Detect which cell encompasses the target text, then output its [X, Y] center coordinate. 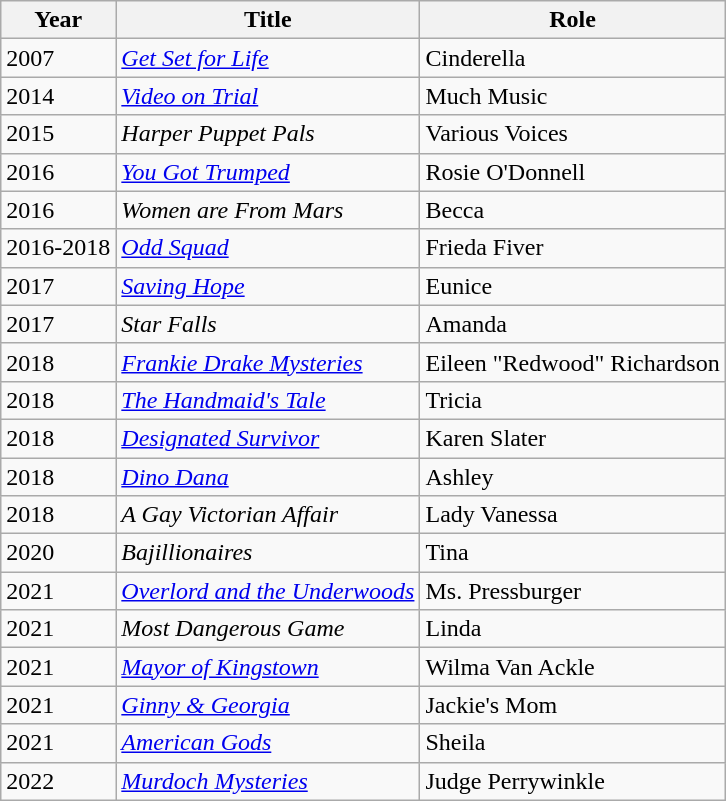
Overlord and the Underwoods [268, 591]
Karen Slater [572, 438]
Tina [572, 553]
American Gods [268, 743]
A Gay Victorian Affair [268, 515]
Frieda Fiver [572, 248]
Linda [572, 629]
Ginny & Georgia [268, 705]
You Got Trumped [268, 172]
Amanda [572, 324]
Harper Puppet Pals [268, 134]
Designated Survivor [268, 438]
Get Set for Life [268, 58]
Star Falls [268, 324]
Lady Vanessa [572, 515]
Frankie Drake Mysteries [268, 362]
Saving Hope [268, 286]
Jackie's Mom [572, 705]
The Handmaid's Tale [268, 400]
2014 [58, 96]
2020 [58, 553]
Wilma Van Ackle [572, 667]
Odd Squad [268, 248]
Sheila [572, 743]
Ms. Pressburger [572, 591]
Much Music [572, 96]
2007 [58, 58]
2015 [58, 134]
Murdoch Mysteries [268, 781]
2016-2018 [58, 248]
Eunice [572, 286]
Ashley [572, 477]
Bajillionaires [268, 553]
Title [268, 20]
Year [58, 20]
2022 [58, 781]
Rosie O'Donnell [572, 172]
Eileen "Redwood" Richardson [572, 362]
Dino Dana [268, 477]
Tricia [572, 400]
Cinderella [572, 58]
Video on Trial [268, 96]
Judge Perrywinkle [572, 781]
Becca [572, 210]
Women are From Mars [268, 210]
Mayor of Kingstown [268, 667]
Most Dangerous Game [268, 629]
Role [572, 20]
Various Voices [572, 134]
